For the text-containing cell, return its midpoint in [X, Y] coordinate format. 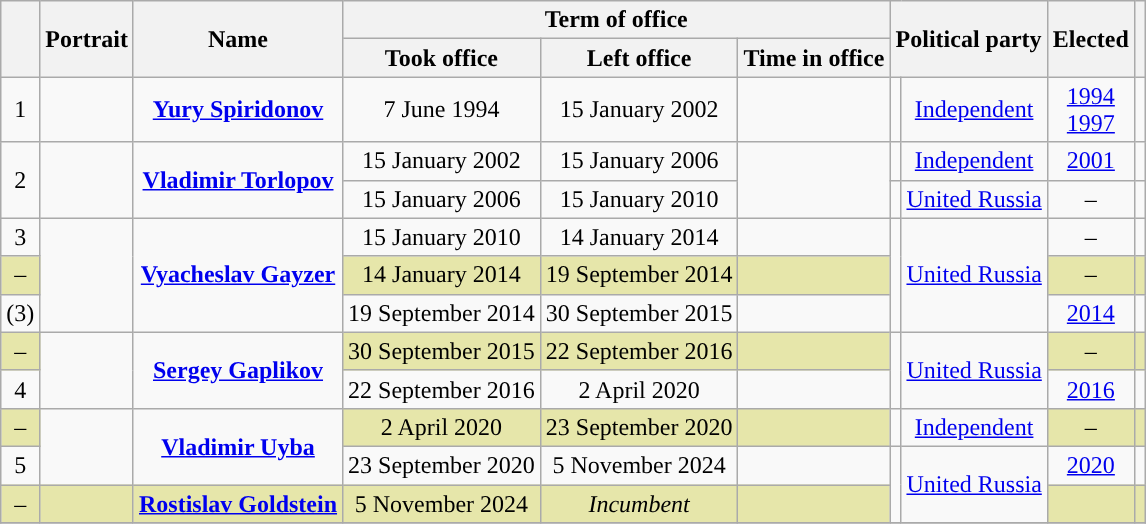
1 [20, 110]
Term of office [616, 20]
2020 [1090, 465]
2014 [1090, 313]
Incumbent [639, 503]
Political party [968, 39]
3 [20, 237]
7 June 1994 [442, 110]
2016 [1090, 389]
Vyacheslav Gayzer [238, 275]
2 [20, 180]
Left office [639, 58]
5 [20, 465]
Vladimir Torlopov [238, 180]
19941997 [1090, 110]
Yury Spiridonov [238, 110]
(3) [20, 313]
Time in office [814, 58]
Elected [1090, 39]
Portrait [87, 39]
Name [238, 39]
Vladimir Uyba [238, 446]
Took office [442, 58]
4 [20, 389]
Sergey Gaplikov [238, 370]
Rostislav Goldstein [238, 503]
2001 [1090, 161]
